Identify which cell holds the provided text, then report its [x, y] central coordinate. 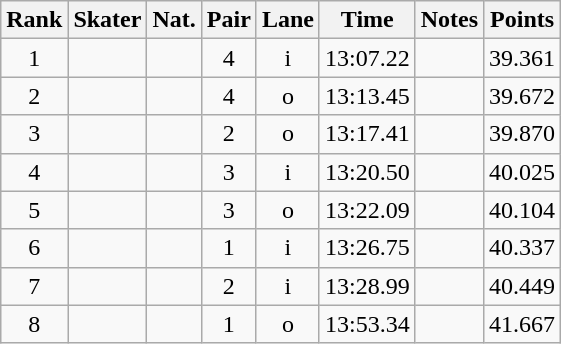
Notes [449, 20]
Points [522, 20]
Rank [34, 20]
39.672 [522, 96]
7 [34, 286]
Nat. [174, 20]
41.667 [522, 324]
13:22.09 [367, 210]
Pair [228, 20]
Skater [108, 20]
6 [34, 248]
40.025 [522, 172]
13:28.99 [367, 286]
40.337 [522, 248]
40.104 [522, 210]
Lane [288, 20]
13:13.45 [367, 96]
40.449 [522, 286]
13:53.34 [367, 324]
13:07.22 [367, 58]
5 [34, 210]
13:20.50 [367, 172]
Time [367, 20]
39.361 [522, 58]
13:26.75 [367, 248]
13:17.41 [367, 134]
39.870 [522, 134]
8 [34, 324]
